For the text-containing cell, return its midpoint in [x, y] coordinate format. 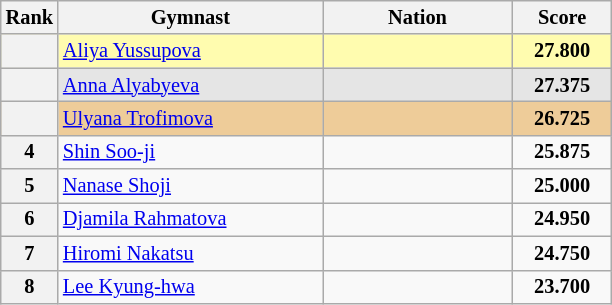
Gymnast [190, 17]
23.700 [562, 287]
27.800 [562, 51]
24.950 [562, 219]
5 [30, 186]
25.000 [562, 186]
Score [562, 17]
Lee Kyung-hwa [190, 287]
7 [30, 253]
Nation [418, 17]
Shin Soo-ji [190, 152]
Nanase Shoji [190, 186]
Djamila Rahmatova [190, 219]
Aliya Yussupova [190, 51]
4 [30, 152]
26.725 [562, 118]
Ulyana Trofimova [190, 118]
8 [30, 287]
Anna Alyabyeva [190, 85]
27.375 [562, 85]
6 [30, 219]
24.750 [562, 253]
25.875 [562, 152]
Rank [30, 17]
Hiromi Nakatsu [190, 253]
